Scan for the cell matching the given text and deliver its (X, Y) coordinate at center. 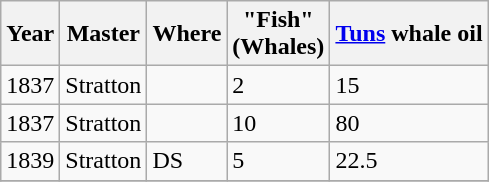
DS (187, 161)
5 (278, 161)
2 (278, 85)
80 (409, 123)
1839 (30, 161)
Where (187, 34)
22.5 (409, 161)
"Fish"(Whales) (278, 34)
10 (278, 123)
Year (30, 34)
15 (409, 85)
Tuns whale oil (409, 34)
Master (104, 34)
